Determine the [X, Y] coordinate at the center of the cell enclosing the given text.  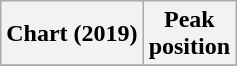
Peakposition [189, 34]
Chart (2019) [72, 34]
